Return (X, Y) of the center of cell containing provided text 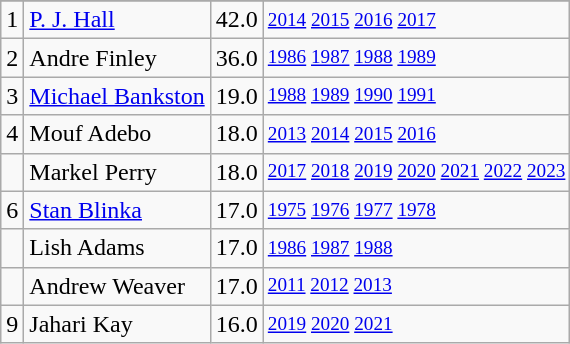
2013 2014 2015 2016 (416, 134)
2019 2020 2021 (416, 324)
19.0 (236, 96)
P. J. Hall (117, 20)
42.0 (236, 20)
2014 2015 2016 2017 (416, 20)
2017 2018 2019 2020 2021 2022 2023 (416, 172)
4 (12, 134)
1988 1989 1990 1991 (416, 96)
3 (12, 96)
2 (12, 58)
6 (12, 210)
Jahari Kay (117, 324)
Andrew Weaver (117, 286)
9 (12, 324)
Stan Blinka (117, 210)
Andre Finley (117, 58)
Mouf Adebo (117, 134)
Michael Bankston (117, 96)
2011 2012 2013 (416, 286)
Markel Perry (117, 172)
1975 1976 1977 1978 (416, 210)
Lish Adams (117, 248)
1986 1987 1988 (416, 248)
1 (12, 20)
36.0 (236, 58)
16.0 (236, 324)
1986 1987 1988 1989 (416, 58)
